Search for the cell housing the specified text and yield its [X, Y] center coordinate. 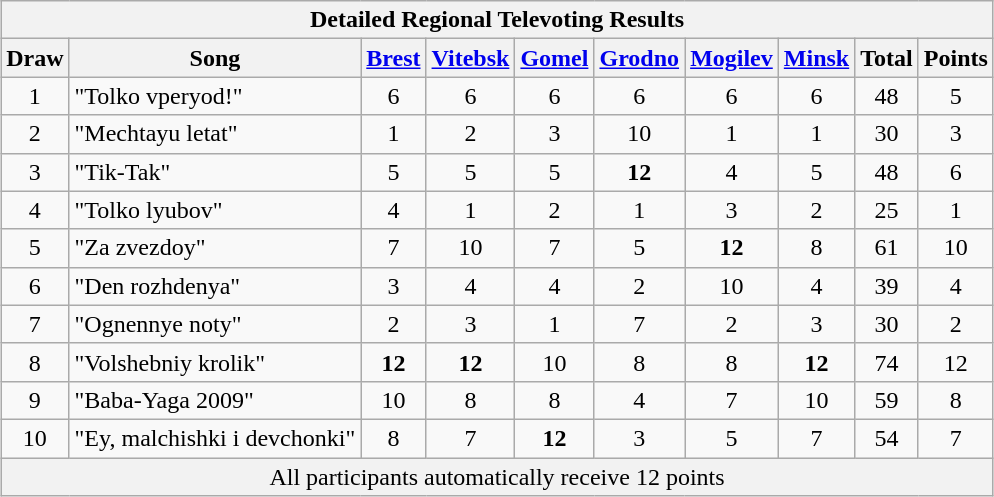
"Ey, malchishki i devchonki" [215, 438]
"Mechtayu letat" [215, 134]
61 [887, 248]
9 [35, 400]
74 [887, 362]
"Baba-Yaga 2009" [215, 400]
Detailed Regional Televoting Results [498, 20]
"Tik-Tak" [215, 172]
39 [887, 286]
"Tolko vperyod!" [215, 96]
Minsk [816, 58]
"Den rozhdenya" [215, 286]
"Tolko lyubov" [215, 210]
Vitebsk [470, 58]
Brest [394, 58]
Gomel [554, 58]
25 [887, 210]
Draw [35, 58]
"Ognennye noty" [215, 324]
54 [887, 438]
Song [215, 58]
Total [887, 58]
"Za zvezdoy" [215, 248]
All participants automatically receive 12 points [498, 477]
Mogilev [732, 58]
"Volshebniy krolik" [215, 362]
Grodno [640, 58]
59 [887, 400]
Points [956, 58]
